Capture the cell that displays the provided text and extract its [x, y] central coordinate. 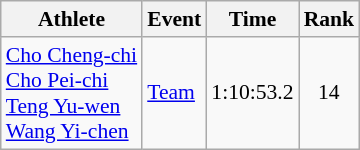
Cho Cheng-chiCho Pei-chiTeng Yu-wenWang Yi-chen [72, 93]
Rank [330, 19]
14 [330, 93]
Athlete [72, 19]
Event [174, 19]
Team [174, 93]
1:10:53.2 [252, 93]
Time [252, 19]
